Determine the (X, Y) coordinate at the center of the cell enclosing the given text.  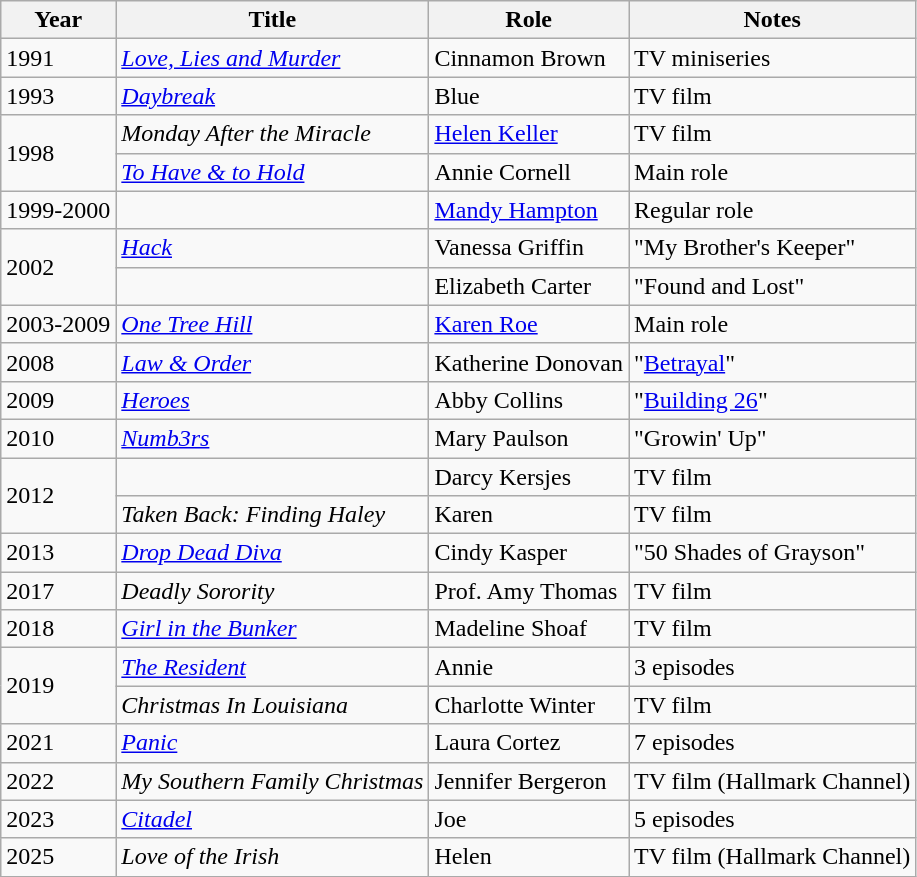
5 episodes (772, 819)
1999-2000 (58, 210)
Citadel (272, 819)
Annie Cornell (529, 172)
The Resident (272, 667)
2003-2009 (58, 324)
Hack (272, 248)
2023 (58, 819)
2019 (58, 686)
Karen (529, 515)
Mary Paulson (529, 438)
3 episodes (772, 667)
Helen Keller (529, 134)
Notes (772, 20)
2010 (58, 438)
1991 (58, 58)
2022 (58, 781)
Annie (529, 667)
Love of the Irish (272, 857)
Monday After the Miracle (272, 134)
Laura Cortez (529, 743)
Mandy Hampton (529, 210)
1998 (58, 153)
Regular role (772, 210)
Numb3rs (272, 438)
Role (529, 20)
Darcy Kersjes (529, 477)
Jennifer Bergeron (529, 781)
Panic (272, 743)
2012 (58, 496)
2021 (58, 743)
1993 (58, 96)
2025 (58, 857)
Cinnamon Brown (529, 58)
"Building 26" (772, 400)
Helen (529, 857)
Taken Back: Finding Haley (272, 515)
Abby Collins (529, 400)
Daybreak (272, 96)
Charlotte Winter (529, 705)
Christmas In Louisiana (272, 705)
"50 Shades of Grayson" (772, 553)
2013 (58, 553)
Cindy Kasper (529, 553)
Law & Order (272, 362)
"My Brother's Keeper" (772, 248)
2017 (58, 591)
"Betrayal" (772, 362)
Deadly Sorority (272, 591)
Katherine Donovan (529, 362)
Joe (529, 819)
Vanessa Griffin (529, 248)
Prof. Amy Thomas (529, 591)
Madeline Shoaf (529, 629)
To Have & to Hold (272, 172)
"Found and Lost" (772, 286)
Elizabeth Carter (529, 286)
Heroes (272, 400)
One Tree Hill (272, 324)
2008 (58, 362)
7 episodes (772, 743)
"Growin' Up" (772, 438)
Girl in the Bunker (272, 629)
Title (272, 20)
Drop Dead Diva (272, 553)
Year (58, 20)
2009 (58, 400)
Karen Roe (529, 324)
Love, Lies and Murder (272, 58)
TV miniseries (772, 58)
2002 (58, 267)
My Southern Family Christmas (272, 781)
2018 (58, 629)
Blue (529, 96)
